Output the [X, Y] coordinate of the center of the cell containing the given text.  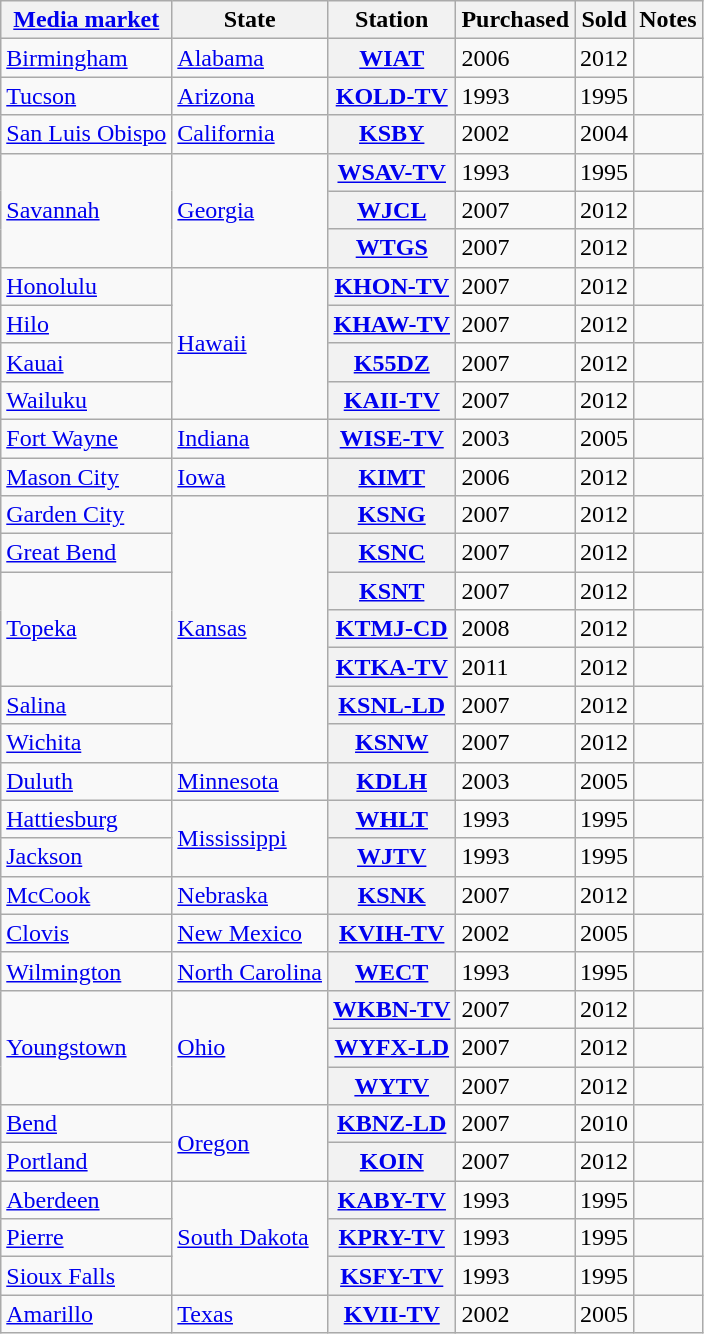
Indiana [250, 438]
Pierre [86, 1238]
McCook [86, 895]
Media market [86, 20]
Nebraska [250, 895]
KSNT [392, 591]
KSNC [392, 553]
Ohio [250, 1047]
Minnesota [250, 781]
KIMT [392, 477]
California [250, 134]
Purchased [516, 20]
KOIN [392, 1162]
Arizona [250, 96]
Mason City [86, 477]
San Luis Obispo [86, 134]
Topeka [86, 629]
Sold [604, 20]
KABY-TV [392, 1200]
Savannah [86, 210]
WHLT [392, 819]
WISE-TV [392, 438]
WSAV-TV [392, 172]
New Mexico [250, 933]
KSNG [392, 515]
Aberdeen [86, 1200]
Tucson [86, 96]
Garden City [86, 515]
Mississippi [250, 838]
WJTV [392, 857]
KHAW-TV [392, 324]
Wilmington [86, 971]
North Carolina [250, 971]
Great Bend [86, 553]
Wichita [86, 743]
WTGS [392, 248]
KSNK [392, 895]
WYTV [392, 1085]
Amarillo [86, 1314]
WIAT [392, 58]
Iowa [250, 477]
Honolulu [86, 286]
KTKA-TV [392, 667]
Hattiesburg [86, 819]
KDLH [392, 781]
Portland [86, 1162]
K55DZ [392, 362]
KVII-TV [392, 1314]
Station [392, 20]
Bend [86, 1124]
KSBY [392, 134]
WYFX-LD [392, 1047]
Hawaii [250, 343]
KOLD-TV [392, 96]
Sioux Falls [86, 1276]
Kauai [86, 362]
Duluth [86, 781]
Texas [250, 1314]
2004 [604, 134]
KHON-TV [392, 286]
Hilo [86, 324]
2010 [604, 1124]
Fort Wayne [86, 438]
WECT [392, 971]
KBNZ-LD [392, 1124]
KVIH-TV [392, 933]
Oregon [250, 1143]
WKBN-TV [392, 1009]
WJCL [392, 210]
KTMJ-CD [392, 629]
Birmingham [86, 58]
Wailuku [86, 400]
KSNL-LD [392, 705]
KAII-TV [392, 400]
South Dakota [250, 1238]
2011 [516, 667]
Kansas [250, 629]
Notes [668, 20]
Youngstown [86, 1047]
Clovis [86, 933]
2008 [516, 629]
KSFY-TV [392, 1276]
Alabama [250, 58]
KPRY-TV [392, 1238]
State [250, 20]
Jackson [86, 857]
KSNW [392, 743]
Salina [86, 705]
Georgia [250, 210]
